Capture the cell that displays the provided text and extract its [x, y] central coordinate. 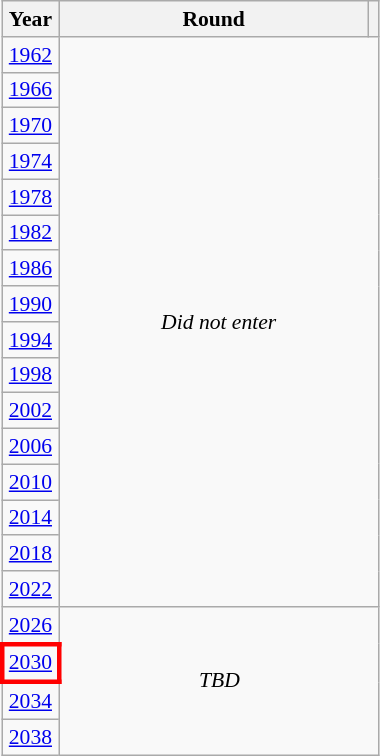
2014 [30, 518]
2034 [30, 702]
TBD [219, 681]
Round [214, 19]
2030 [30, 664]
1994 [30, 340]
2010 [30, 482]
1962 [30, 55]
2018 [30, 554]
Year [30, 19]
1998 [30, 375]
1970 [30, 126]
1986 [30, 269]
1974 [30, 162]
1990 [30, 304]
2006 [30, 447]
2038 [30, 738]
2002 [30, 411]
1982 [30, 233]
2022 [30, 589]
Did not enter [219, 322]
1978 [30, 197]
2026 [30, 626]
1966 [30, 90]
